Find where the given text appears and provide that cell's center as (X, Y) coordinate. 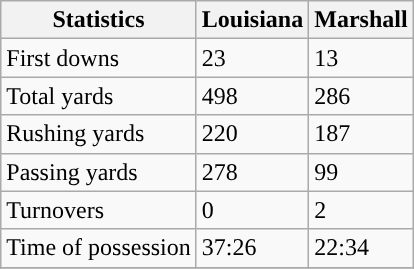
498 (252, 96)
0 (252, 210)
99 (361, 172)
Total yards (99, 96)
Passing yards (99, 172)
First downs (99, 58)
286 (361, 96)
37:26 (252, 248)
187 (361, 134)
13 (361, 58)
Time of possession (99, 248)
Statistics (99, 20)
278 (252, 172)
23 (252, 58)
220 (252, 134)
Louisiana (252, 20)
22:34 (361, 248)
Rushing yards (99, 134)
Turnovers (99, 210)
Marshall (361, 20)
2 (361, 210)
